For the text-containing cell, return its midpoint in [X, Y] coordinate format. 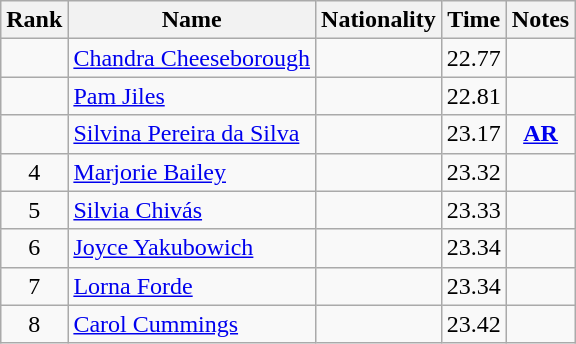
Time [474, 20]
Silvina Pereira da Silva [192, 134]
Rank [34, 20]
AR [540, 134]
5 [34, 210]
6 [34, 248]
Nationality [379, 20]
Silvia Chivás [192, 210]
23.17 [474, 134]
Pam Jiles [192, 96]
23.32 [474, 172]
4 [34, 172]
Notes [540, 20]
8 [34, 324]
Lorna Forde [192, 286]
Name [192, 20]
Marjorie Bailey [192, 172]
7 [34, 286]
22.77 [474, 58]
23.42 [474, 324]
Joyce Yakubowich [192, 248]
22.81 [474, 96]
23.33 [474, 210]
Carol Cummings [192, 324]
Chandra Cheeseborough [192, 58]
